Determine the (x, y) coordinate at the center of the cell enclosing the given text.  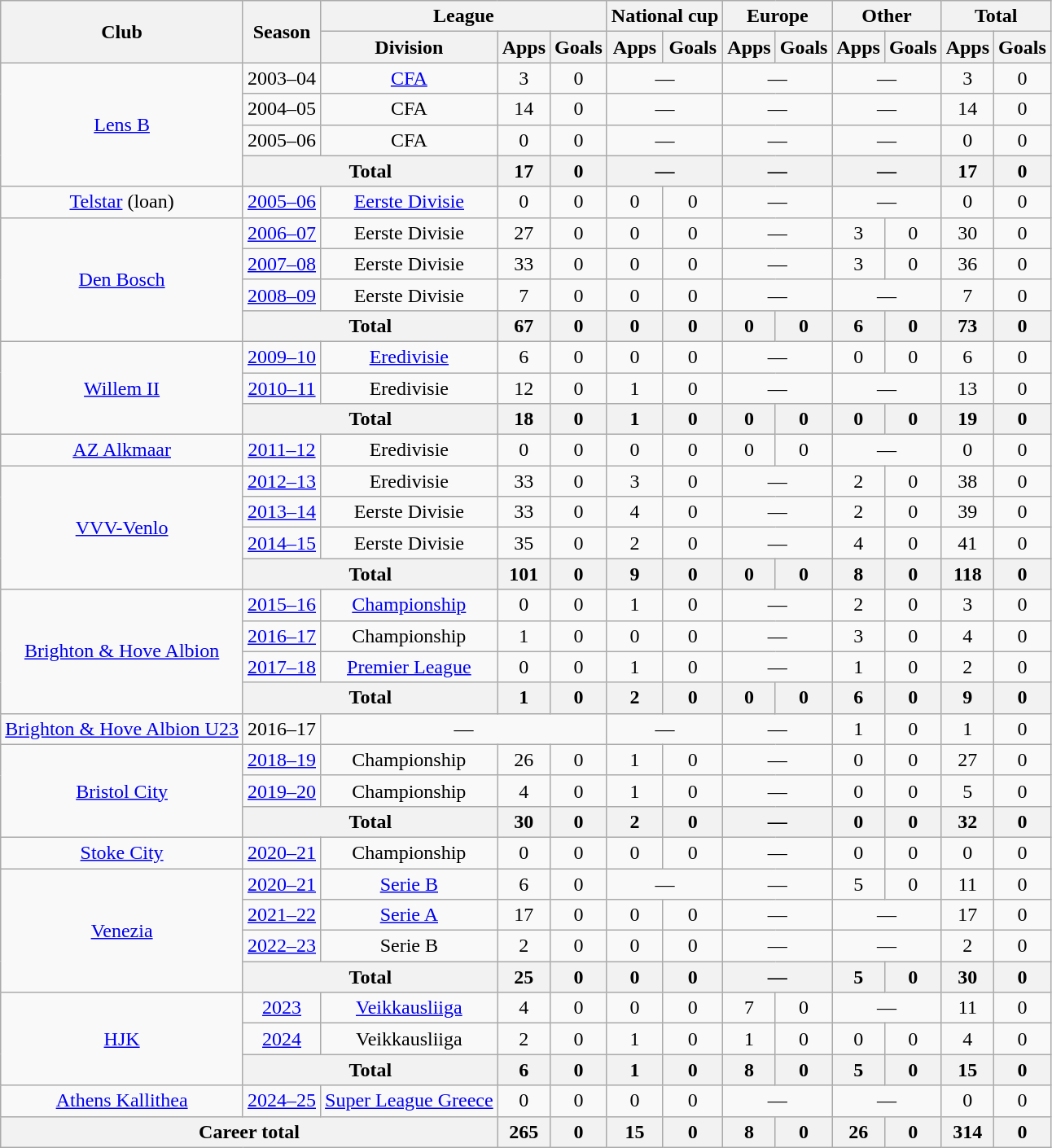
2012–13 (282, 481)
2013–14 (282, 512)
12 (524, 388)
Season (282, 32)
2021–22 (282, 915)
19 (967, 419)
101 (524, 574)
Lens B (122, 125)
Telstar (loan) (122, 202)
2011–12 (282, 450)
2010–11 (282, 388)
67 (524, 326)
League (464, 16)
2006–07 (282, 233)
Other (887, 16)
Brighton & Hove Albion (122, 651)
Stoke City (122, 852)
Division (410, 47)
Brighton & Hove Albion U23 (122, 729)
HJK (122, 1039)
2019–20 (282, 791)
Premier League (410, 667)
2004–05 (282, 109)
2024 (282, 1039)
118 (967, 574)
13 (967, 388)
25 (524, 977)
265 (524, 1132)
41 (967, 543)
Den Bosch (122, 279)
32 (967, 822)
Serie A (410, 915)
39 (967, 512)
National cup (664, 16)
2022–23 (282, 946)
VVV-Venlo (122, 528)
Career total (249, 1132)
2014–15 (282, 543)
36 (967, 264)
Willem II (122, 388)
2018–19 (282, 760)
314 (967, 1132)
Europe (778, 16)
2009–10 (282, 357)
2007–08 (282, 264)
Super League Greece (410, 1101)
2023 (282, 1008)
Club (122, 32)
Venezia (122, 930)
AZ Alkmaar (122, 450)
2008–09 (282, 295)
2017–18 (282, 667)
2024–25 (282, 1101)
Athens Kallithea (122, 1101)
73 (967, 326)
Bristol City (122, 791)
35 (524, 543)
18 (524, 419)
38 (967, 481)
2003–04 (282, 78)
2015–16 (282, 605)
